Scan for the cell matching the given text and deliver its [x, y] coordinate at center. 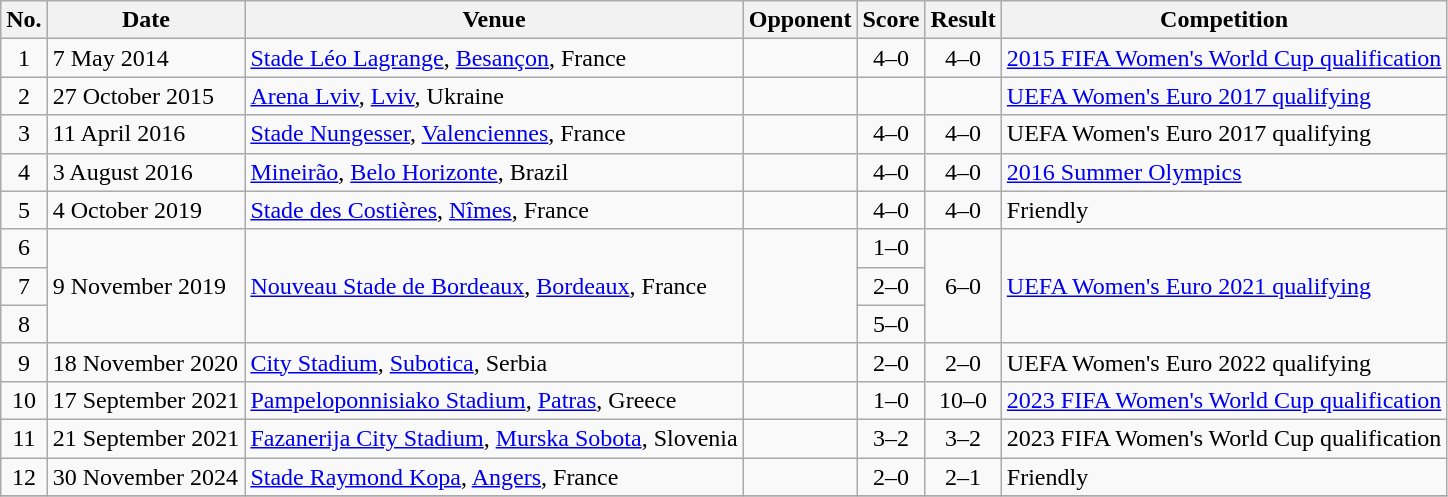
5 [24, 210]
6–0 [963, 286]
30 November 2024 [146, 477]
8 [24, 324]
10 [24, 400]
UEFA Women's Euro 2021 qualifying [1224, 286]
9 November 2019 [146, 286]
Nouveau Stade de Bordeaux, Bordeaux, France [494, 286]
2016 Summer Olympics [1224, 172]
Score [891, 20]
Opponent [800, 20]
3 [24, 134]
12 [24, 477]
Venue [494, 20]
9 [24, 362]
City Stadium, Subotica, Serbia [494, 362]
10–0 [963, 400]
11 April 2016 [146, 134]
Competition [1224, 20]
1 [24, 58]
21 September 2021 [146, 438]
5–0 [891, 324]
2 [24, 96]
7 [24, 286]
7 May 2014 [146, 58]
2015 FIFA Women's World Cup qualification [1224, 58]
18 November 2020 [146, 362]
2–1 [963, 477]
17 September 2021 [146, 400]
4 October 2019 [146, 210]
No. [24, 20]
Arena Lviv, Lviv, Ukraine [494, 96]
Mineirão, Belo Horizonte, Brazil [494, 172]
Stade Raymond Kopa, Angers, France [494, 477]
27 October 2015 [146, 96]
6 [24, 248]
Stade des Costières, Nîmes, France [494, 210]
Pampeloponnisiako Stadium, Patras, Greece [494, 400]
11 [24, 438]
Stade Léo Lagrange, Besançon, France [494, 58]
Result [963, 20]
UEFA Women's Euro 2022 qualifying [1224, 362]
Date [146, 20]
3 August 2016 [146, 172]
Stade Nungesser, Valenciennes, France [494, 134]
4 [24, 172]
Fazanerija City Stadium, Murska Sobota, Slovenia [494, 438]
